Determine the (x, y) coordinate at the center of the cell enclosing the given text.  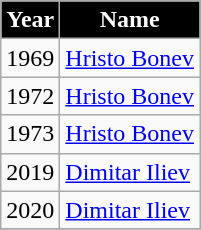
1969 (30, 58)
2019 (30, 172)
Year (30, 20)
1972 (30, 96)
Name (130, 20)
2020 (30, 210)
1973 (30, 134)
